Identify which cell holds the provided text, then report its (X, Y) central coordinate. 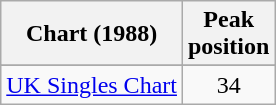
Chart (1988) (92, 34)
34 (228, 85)
UK Singles Chart (92, 85)
Peakposition (228, 34)
